Extract the (x, y) coordinate from the center of the cell holding the provided text.  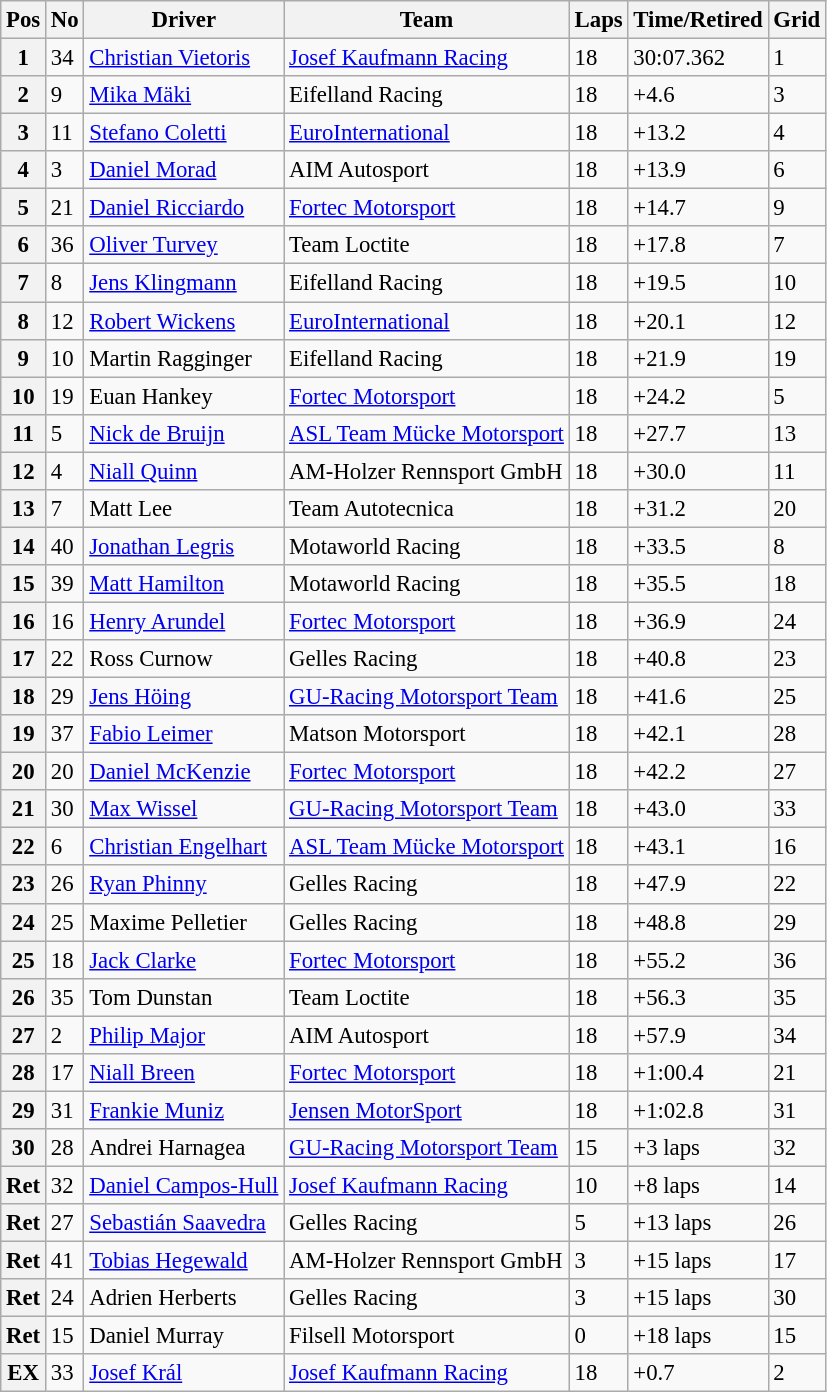
+57.9 (698, 1035)
Martin Ragginger (184, 358)
+24.2 (698, 396)
+40.8 (698, 659)
Matson Motorsport (427, 734)
Adrien Herberts (184, 1298)
Time/Retired (698, 20)
+13 laps (698, 1223)
+43.1 (698, 847)
+18 laps (698, 1336)
+8 laps (698, 1185)
Daniel Campos-Hull (184, 1185)
Daniel Murray (184, 1336)
+4.6 (698, 95)
+30.0 (698, 471)
Matt Lee (184, 509)
+19.5 (698, 283)
Team (427, 20)
+31.2 (698, 509)
Daniel Ricciardo (184, 208)
+42.1 (698, 734)
Christian Engelhart (184, 847)
Mika Mäki (184, 95)
Max Wissel (184, 809)
Team Autotecnica (427, 509)
Jonathan Legris (184, 546)
+20.1 (698, 321)
Niall Quinn (184, 471)
Jens Höing (184, 697)
+3 laps (698, 1148)
Grid (796, 20)
Daniel Morad (184, 170)
Ryan Phinny (184, 885)
Andrei Harnagea (184, 1148)
Maxime Pelletier (184, 922)
Stefano Coletti (184, 133)
Ross Curnow (184, 659)
Henry Arundel (184, 621)
+33.5 (698, 546)
+55.2 (698, 960)
+1:00.4 (698, 1073)
37 (65, 734)
EX (24, 1373)
Sebastián Saavedra (184, 1223)
Jensen MotorSport (427, 1110)
+21.9 (698, 358)
+13.9 (698, 170)
+35.5 (698, 584)
Jack Clarke (184, 960)
Jens Klingmann (184, 283)
+56.3 (698, 997)
+13.2 (698, 133)
0 (598, 1336)
+14.7 (698, 208)
Driver (184, 20)
Christian Vietoris (184, 58)
Niall Breen (184, 1073)
Euan Hankey (184, 396)
+0.7 (698, 1373)
+36.9 (698, 621)
+47.9 (698, 885)
Philip Major (184, 1035)
+43.0 (698, 809)
Frankie Muniz (184, 1110)
+1:02.8 (698, 1110)
Matt Hamilton (184, 584)
Laps (598, 20)
41 (65, 1261)
39 (65, 584)
+42.2 (698, 772)
Pos (24, 20)
+17.8 (698, 245)
+41.6 (698, 697)
Robert Wickens (184, 321)
+27.7 (698, 433)
Filsell Motorsport (427, 1336)
+48.8 (698, 922)
Josef Král (184, 1373)
Tom Dunstan (184, 997)
Nick de Bruijn (184, 433)
Fabio Leimer (184, 734)
No (65, 20)
Daniel McKenzie (184, 772)
Tobias Hegewald (184, 1261)
30:07.362 (698, 58)
Oliver Turvey (184, 245)
40 (65, 546)
